Locate the cell with the specified text and output its (X, Y) center coordinate. 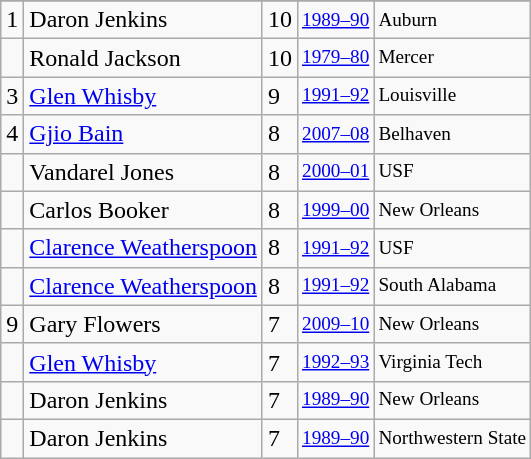
2007–08 (335, 134)
Carlos Booker (144, 210)
Ronald Jackson (144, 58)
Auburn (452, 20)
Gjio Bain (144, 134)
2000–01 (335, 172)
Virginia Tech (452, 362)
1992–93 (335, 362)
Vandarel Jones (144, 172)
1 (12, 20)
2009–10 (335, 324)
4 (12, 134)
1999–00 (335, 210)
South Alabama (452, 286)
Gary Flowers (144, 324)
Northwestern State (452, 438)
Belhaven (452, 134)
Louisville (452, 96)
3 (12, 96)
Mercer (452, 58)
1979–80 (335, 58)
